From the cell containing the given text, extract its center point as (x, y) coordinate. 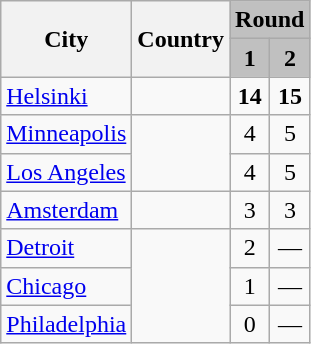
Round (270, 20)
Country (181, 39)
Los Angeles (66, 172)
0 (250, 324)
Philadelphia (66, 324)
Detroit (66, 248)
15 (290, 96)
14 (250, 96)
Chicago (66, 286)
City (66, 39)
Minneapolis (66, 134)
Helsinki (66, 96)
Amsterdam (66, 210)
